Find where the given text appears and provide that cell's center as [X, Y] coordinate. 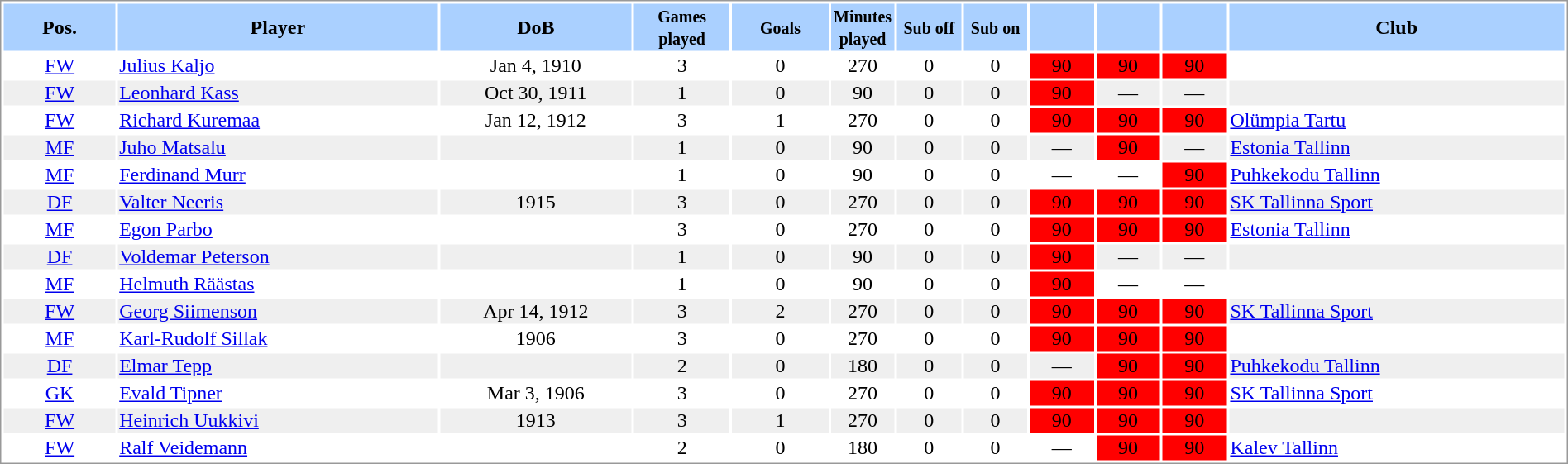
Olümpia Tartu [1397, 120]
Gamesplayed [682, 26]
Jan 12, 1912 [536, 120]
Helmuth Räästas [278, 284]
Kalev Tallinn [1397, 447]
Juho Matsalu [278, 148]
Georg Siimenson [278, 312]
Egon Parbo [278, 229]
Goals [781, 26]
Minutesplayed [862, 26]
Mar 3, 1906 [536, 393]
Ralf Veidemann [278, 447]
Evald Tipner [278, 393]
1913 [536, 421]
Leonhard Kass [278, 93]
GK [60, 393]
1906 [536, 338]
DoB [536, 26]
Sub off [930, 26]
Jan 4, 1910 [536, 65]
Ferdinand Murr [278, 175]
Pos. [60, 26]
Player [278, 26]
Apr 14, 1912 [536, 312]
Sub on [996, 26]
Club [1397, 26]
Heinrich Uukkivi [278, 421]
Julius Kaljo [278, 65]
Valter Neeris [278, 203]
Voldemar Peterson [278, 257]
Karl-Rudolf Sillak [278, 338]
Richard Kuremaa [278, 120]
1915 [536, 203]
Oct 30, 1911 [536, 93]
Elmar Tepp [278, 366]
